Detect which cell encompasses the target text, then output its [X, Y] center coordinate. 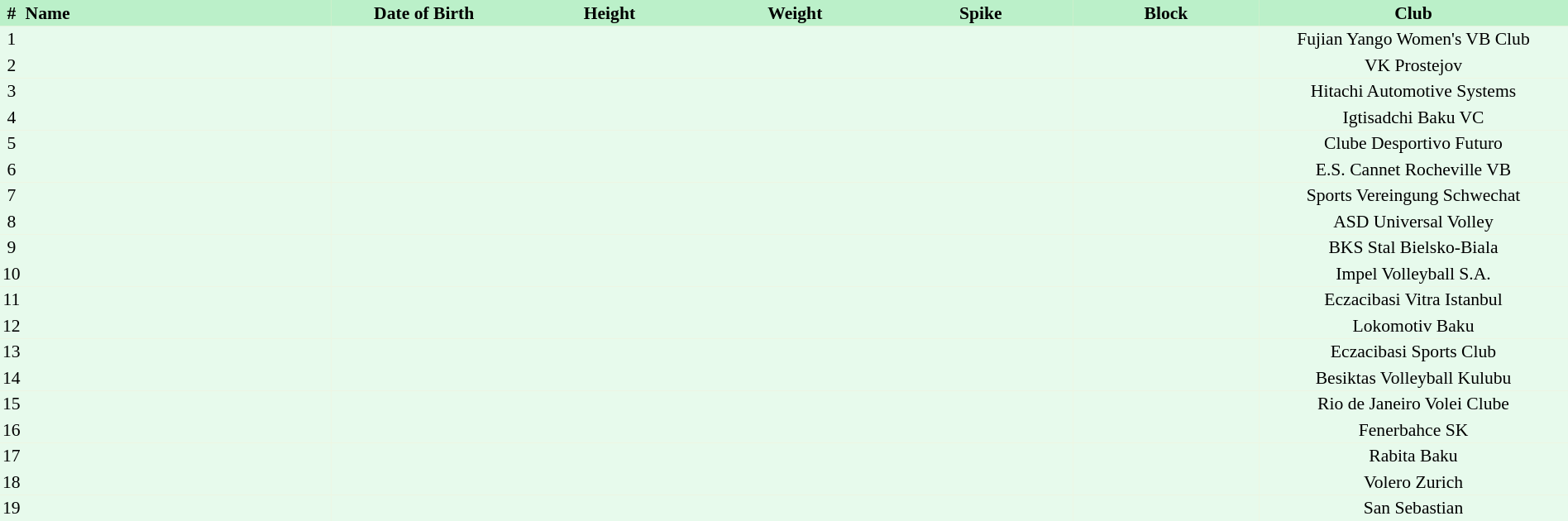
19 [12, 508]
Fenerbahce SK [1413, 430]
5 [12, 144]
# [12, 13]
San Sebastian [1413, 508]
Rabita Baku [1413, 456]
VK Prostejov [1413, 65]
7 [12, 195]
Eczacibasi Vitra Istanbul [1413, 299]
14 [12, 378]
4 [12, 117]
3 [12, 91]
Lokomotiv Baku [1413, 326]
Sports Vereingung Schwechat [1413, 195]
Club [1413, 13]
Date of Birth [424, 13]
15 [12, 404]
Height [610, 13]
16 [12, 430]
Spike [981, 13]
10 [12, 274]
Impel Volleyball S.A. [1413, 274]
E.S. Cannet Rocheville VB [1413, 170]
9 [12, 248]
18 [12, 482]
BKS Stal Bielsko-Biala [1413, 248]
17 [12, 456]
Volero Zurich [1413, 482]
2 [12, 65]
Clube Desportivo Futuro [1413, 144]
Rio de Janeiro Volei Clube [1413, 404]
Name [177, 13]
Igtisadchi Baku VC [1413, 117]
Eczacibasi Sports Club [1413, 352]
8 [12, 222]
Block [1166, 13]
12 [12, 326]
Hitachi Automotive Systems [1413, 91]
1 [12, 40]
Fujian Yango Women's VB Club [1413, 40]
ASD Universal Volley [1413, 222]
11 [12, 299]
13 [12, 352]
6 [12, 170]
Besiktas Volleyball Kulubu [1413, 378]
Weight [795, 13]
